Find where the given text appears and provide that cell's center as (x, y) coordinate. 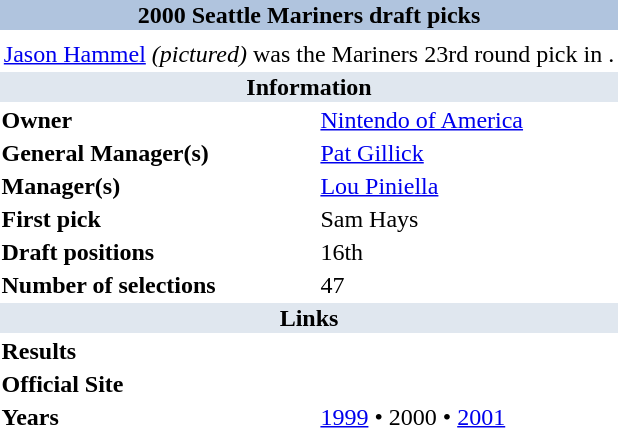
Jason Hammel (pictured) was the Mariners 23rd round pick in . (309, 54)
Number of selections (158, 285)
Results (158, 351)
Owner (158, 120)
Nintendo of America (468, 120)
Draft positions (158, 252)
Lou Piniella (468, 186)
16th (468, 252)
Pat Gillick (468, 153)
Information (309, 87)
Manager(s) (158, 186)
Official Site (158, 384)
General Manager(s) (158, 153)
Links (309, 318)
Sam Hays (468, 219)
First pick (158, 219)
47 (468, 285)
2000 Seattle Mariners draft picks (309, 15)
